Extract the (X, Y) coordinate from the center of the cell holding the provided text.  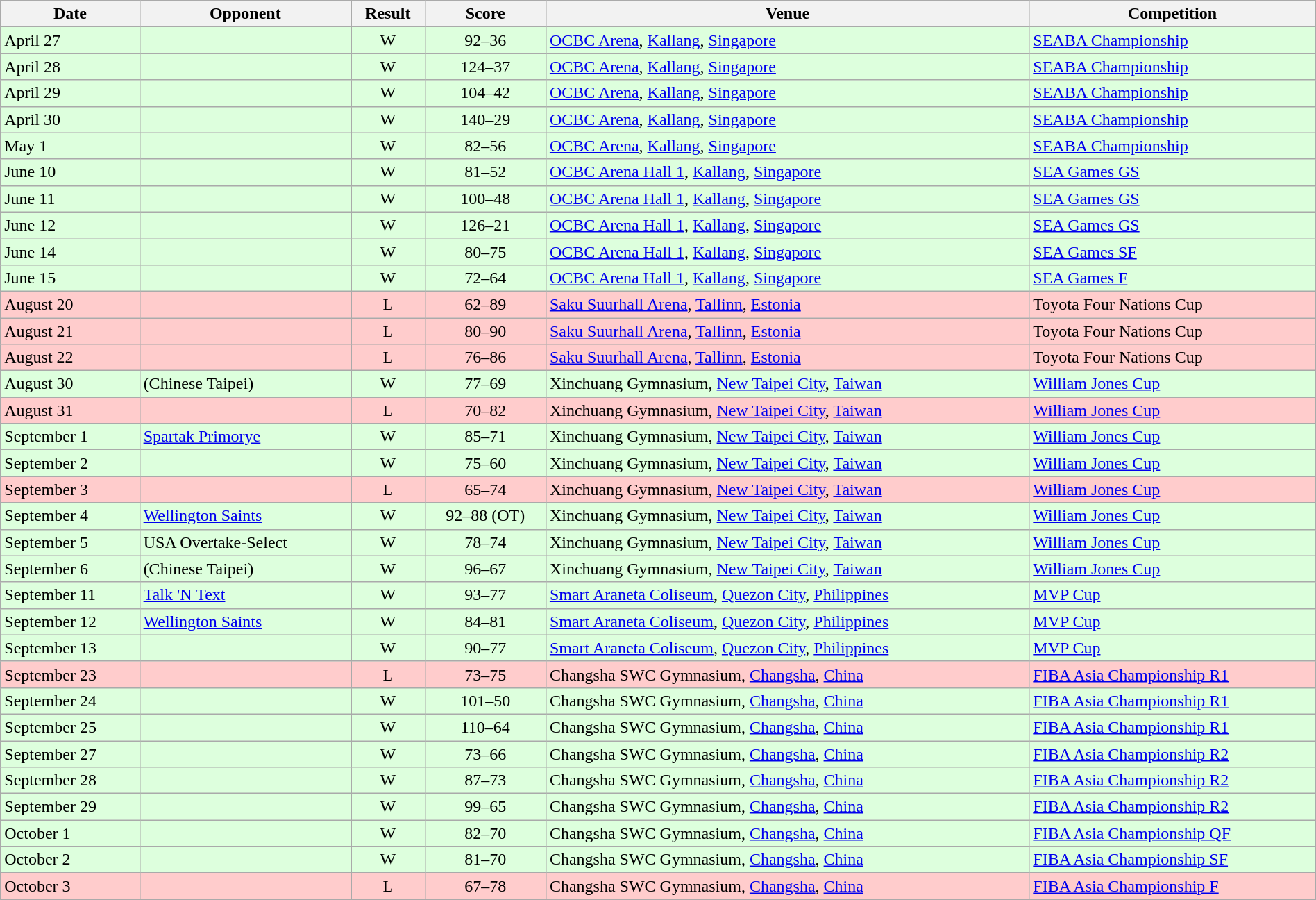
Spartak Primorye (245, 437)
FIBA Asia Championship QF (1172, 833)
April 27 (70, 40)
78–74 (485, 542)
FIBA Asia Championship F (1172, 886)
September 2 (70, 463)
92–36 (485, 40)
September 13 (70, 648)
June 14 (70, 251)
August 30 (70, 384)
99–65 (485, 807)
Result (389, 14)
USA Overtake-Select (245, 542)
Score (485, 14)
73–66 (485, 753)
June 15 (70, 278)
October 3 (70, 886)
93–77 (485, 595)
April 30 (70, 119)
June 12 (70, 225)
140–29 (485, 119)
85–71 (485, 437)
72–64 (485, 278)
SEA Games F (1172, 278)
101–50 (485, 701)
September 4 (70, 516)
62–89 (485, 304)
September 5 (70, 542)
September 25 (70, 727)
70–82 (485, 410)
110–64 (485, 727)
126–21 (485, 225)
80–75 (485, 251)
September 11 (70, 595)
September 27 (70, 753)
October 1 (70, 833)
September 3 (70, 490)
SEA Games SF (1172, 251)
100–48 (485, 199)
May 1 (70, 146)
73–75 (485, 674)
82–56 (485, 146)
Competition (1172, 14)
90–77 (485, 648)
September 29 (70, 807)
124–37 (485, 67)
76–86 (485, 358)
75–60 (485, 463)
104–42 (485, 93)
96–67 (485, 569)
April 29 (70, 93)
80–90 (485, 331)
Opponent (245, 14)
April 28 (70, 67)
65–74 (485, 490)
August 20 (70, 304)
81–70 (485, 860)
92–88 (OT) (485, 516)
September 12 (70, 622)
Venue (787, 14)
August 31 (70, 410)
August 22 (70, 358)
September 28 (70, 781)
September 24 (70, 701)
82–70 (485, 833)
84–81 (485, 622)
77–69 (485, 384)
Date (70, 14)
September 6 (70, 569)
FIBA Asia Championship SF (1172, 860)
September 23 (70, 674)
August 21 (70, 331)
October 2 (70, 860)
June 10 (70, 172)
Talk 'N Text (245, 595)
87–73 (485, 781)
June 11 (70, 199)
September 1 (70, 437)
81–52 (485, 172)
67–78 (485, 886)
